Determine the (x, y) coordinate at the center of the cell enclosing the given text.  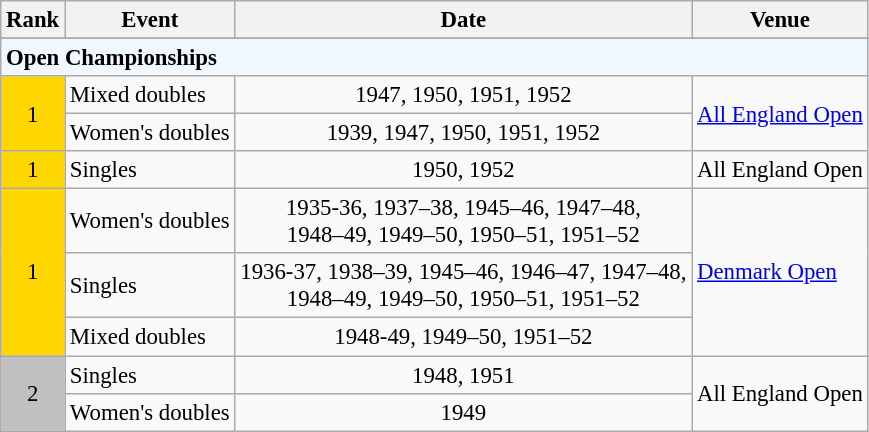
1935-36, 1937–38, 1945–46, 1947–48, 1948–49, 1949–50, 1950–51, 1951–52 (464, 222)
Denmark Open (780, 272)
1949 (464, 412)
1939, 1947, 1950, 1951, 1952 (464, 133)
2 (33, 394)
Date (464, 20)
1936-37, 1938–39, 1945–46, 1946–47, 1947–48, 1948–49, 1949–50, 1950–51, 1951–52 (464, 286)
1948-49, 1949–50, 1951–52 (464, 337)
Event (150, 20)
Rank (33, 20)
1948, 1951 (464, 375)
1950, 1952 (464, 170)
1947, 1950, 1951, 1952 (464, 95)
Venue (780, 20)
Open Championships (434, 58)
